Pinpoint the cell where the given text exists, returning its (X, Y) midpoint coordinate. 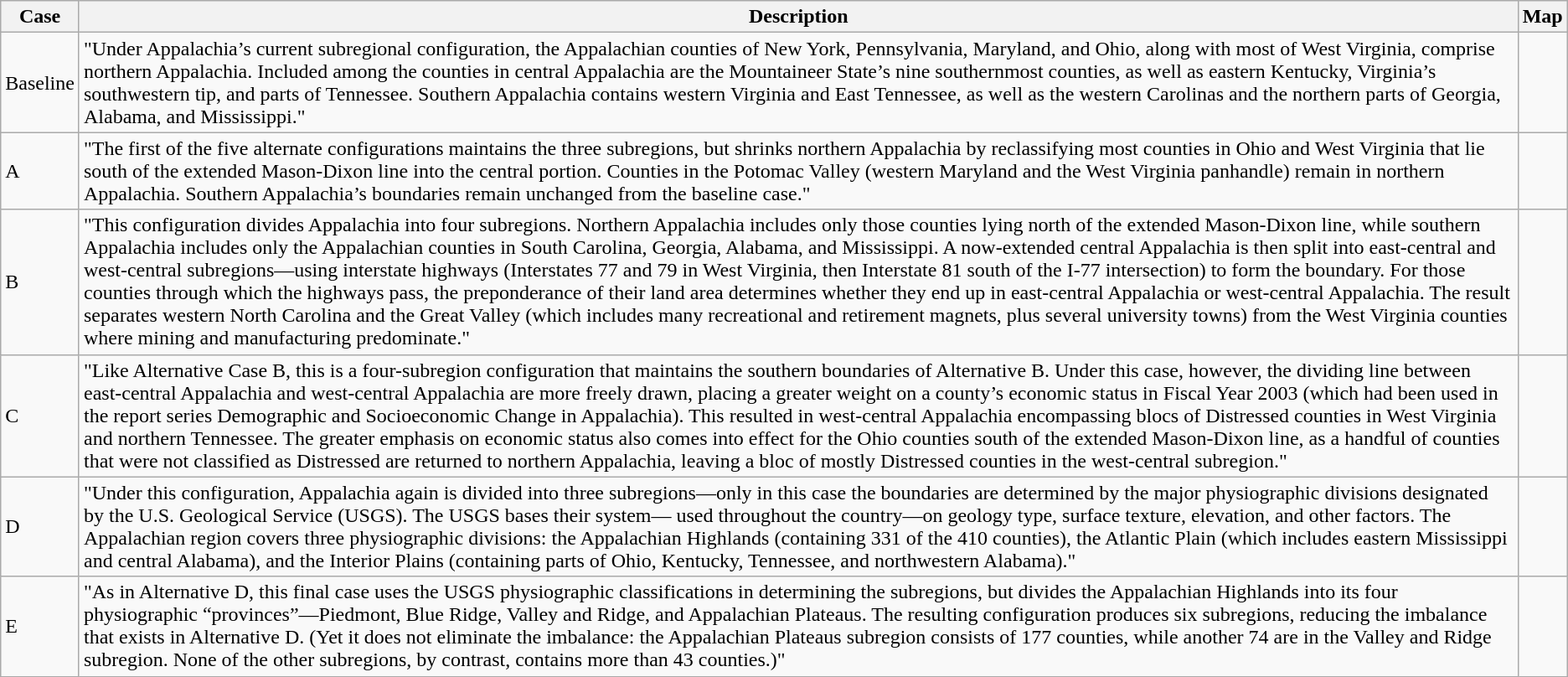
B (40, 282)
C (40, 416)
Case (40, 17)
E (40, 627)
Description (798, 17)
Baseline (40, 82)
A (40, 171)
D (40, 526)
Map (1543, 17)
